Search for the cell housing the specified text and yield its (x, y) center coordinate. 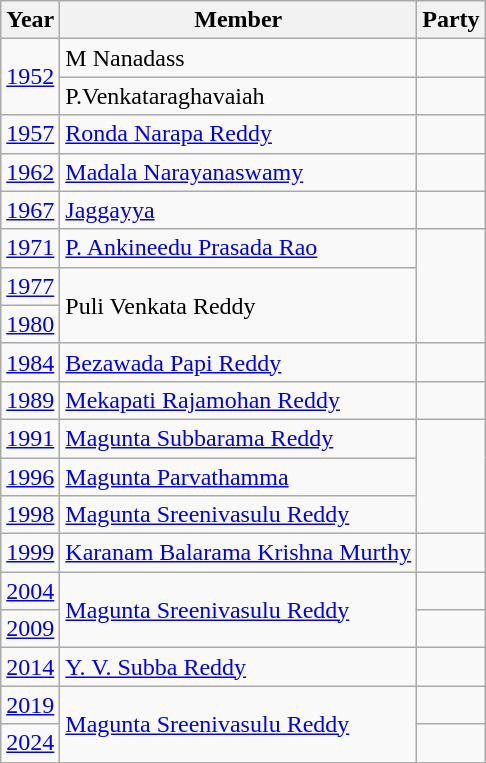
2009 (30, 629)
1989 (30, 400)
1971 (30, 248)
Mekapati Rajamohan Reddy (238, 400)
1962 (30, 172)
Karanam Balarama Krishna Murthy (238, 553)
M Nanadass (238, 58)
Puli Venkata Reddy (238, 305)
Bezawada Papi Reddy (238, 362)
1984 (30, 362)
2024 (30, 743)
P.Venkataraghavaiah (238, 96)
1996 (30, 477)
Y. V. Subba Reddy (238, 667)
1967 (30, 210)
Madala Narayanaswamy (238, 172)
1957 (30, 134)
1952 (30, 77)
Jaggayya (238, 210)
2004 (30, 591)
2014 (30, 667)
Magunta Subbarama Reddy (238, 438)
1980 (30, 324)
P. Ankineedu Prasada Rao (238, 248)
1998 (30, 515)
2019 (30, 705)
Ronda Narapa Reddy (238, 134)
1999 (30, 553)
1977 (30, 286)
Year (30, 20)
Party (451, 20)
Magunta Parvathamma (238, 477)
Member (238, 20)
1991 (30, 438)
